Find where the given text appears and provide that cell's center as [X, Y] coordinate. 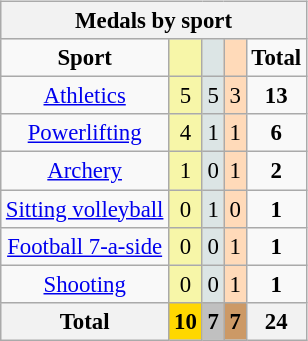
3 [235, 96]
6 [276, 133]
Powerlifting [85, 133]
Sport [85, 58]
Athletics [85, 96]
Sitting volleyball [85, 209]
Medals by sport [154, 21]
13 [276, 96]
Shooting [85, 284]
10 [186, 321]
Archery [85, 171]
2 [276, 171]
Football 7-a-side [85, 246]
4 [186, 133]
24 [276, 321]
